Pinpoint the cell where the given text exists, returning its (x, y) midpoint coordinate. 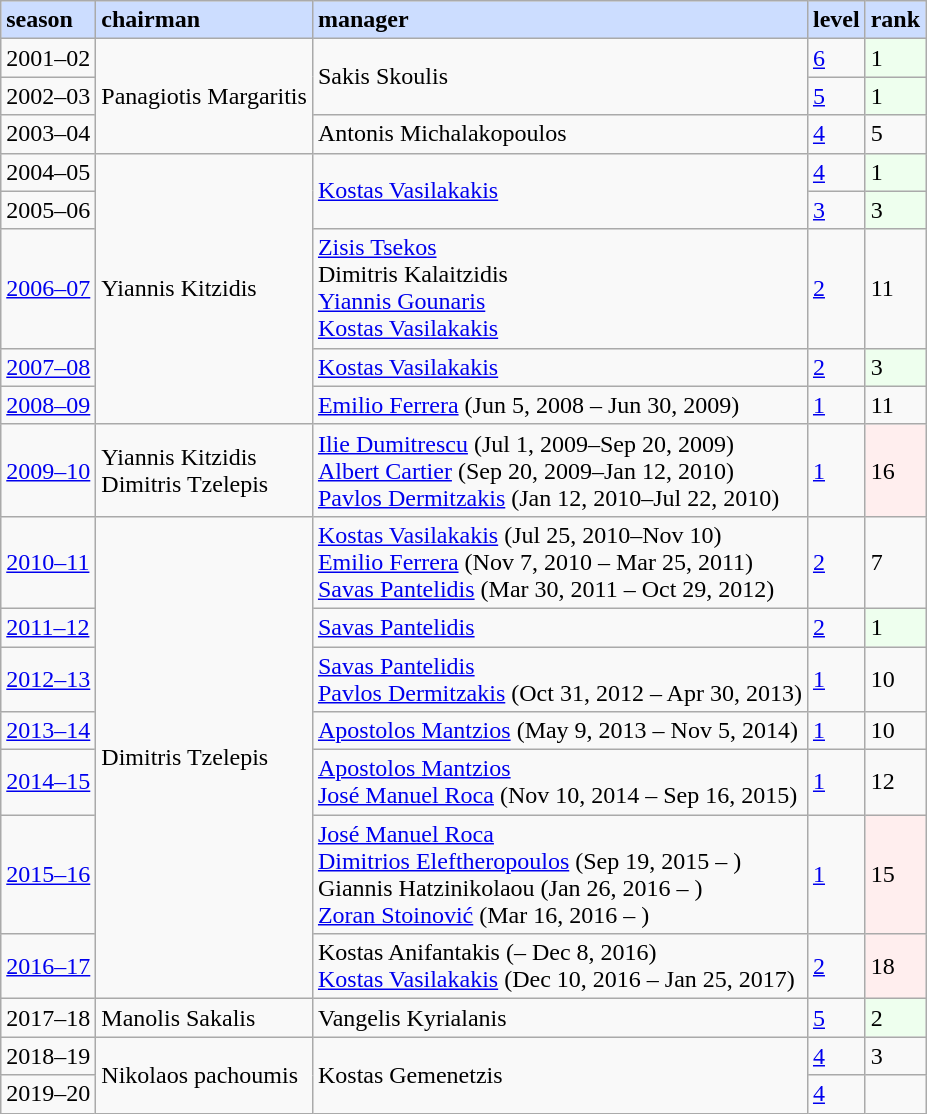
2019–20 (48, 1094)
2006–07 (48, 288)
2017–18 (48, 1018)
2005–06 (48, 210)
2003–04 (48, 134)
2015–16 (48, 874)
12 (895, 782)
2010–11 (48, 562)
2001–02 (48, 58)
2018–19 (48, 1056)
Zisis Tsekos Dimitris Kalaitzidis Yiannis Gounaris Kostas Vasilakakis (560, 288)
2011–12 (48, 627)
Apostolos Mantzios (May 9, 2013 – Nov 5, 2014) (560, 731)
16 (895, 470)
Ilie Dumitrescu (Jul 1, 2009–Sep 20, 2009) Albert Cartier (Sep 20, 2009–Jan 12, 2010) Pavlos Dermitzakis (Jan 12, 2010–Jul 22, 2010) (560, 470)
6 (836, 58)
José Manuel Roca Dimitrios Eleftheropoulos (Sep 19, 2015 – ) Giannis Hatzinikolaou (Jan 26, 2016 – ) Zoran Stoinović (Mar 16, 2016 – ) (560, 874)
2002–03 (48, 96)
manager (560, 20)
Savas Pantelidis (560, 627)
Kostas Anifantakis (– Dec 8, 2016) Kostas Vasilakakis (Dec 10, 2016 – Jan 25, 2017) (560, 966)
Vangelis Kyrialanis (560, 1018)
Savas Pantelidis Pavlos Dermitzakis (Oct 31, 2012 – Apr 30, 2013) (560, 678)
Antonis Michalakopoulos (560, 134)
2009–10 (48, 470)
level (836, 20)
Manolis Sakalis (204, 1018)
Yiannis KitzidisDimitris Tzelepis (204, 470)
2016–17 (48, 966)
Nikolaos pachoumis (204, 1075)
Apostolos MantziosJosé Manuel Roca (Nov 10, 2014 – Sep 16, 2015) (560, 782)
Dimitris Tzelepis (204, 757)
18 (895, 966)
7 (895, 562)
Sakis Skoulis (560, 77)
Panagiotis Margaritis (204, 96)
2004–05 (48, 172)
Emilio Ferrera (Jun 5, 2008 – Jun 30, 2009) (560, 405)
Kostas Gemenetzis (560, 1075)
2007–08 (48, 367)
2008–09 (48, 405)
Kostas Vasilakakis (Jul 25, 2010–Nov 10) Emilio Ferrera (Nov 7, 2010 – Mar 25, 2011) Savas Pantelidis (Mar 30, 2011 – Oct 29, 2012) (560, 562)
Yiannis Kitzidis (204, 288)
2013–14 (48, 731)
15 (895, 874)
chairman (204, 20)
rank (895, 20)
season (48, 20)
2012–13 (48, 678)
2014–15 (48, 782)
